For the text-containing cell, return its midpoint in [x, y] coordinate format. 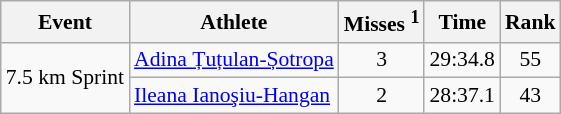
55 [530, 60]
7.5 km Sprint [65, 78]
Rank [530, 22]
Misses 1 [382, 22]
Time [462, 22]
2 [382, 96]
Ileana Ianoşiu-Hangan [234, 96]
Event [65, 22]
Athlete [234, 22]
28:37.1 [462, 96]
29:34.8 [462, 60]
43 [530, 96]
Adina Țuțulan-Șotropa [234, 60]
3 [382, 60]
